Provide the [x, y] coordinate of the cell's center where the given text is located.  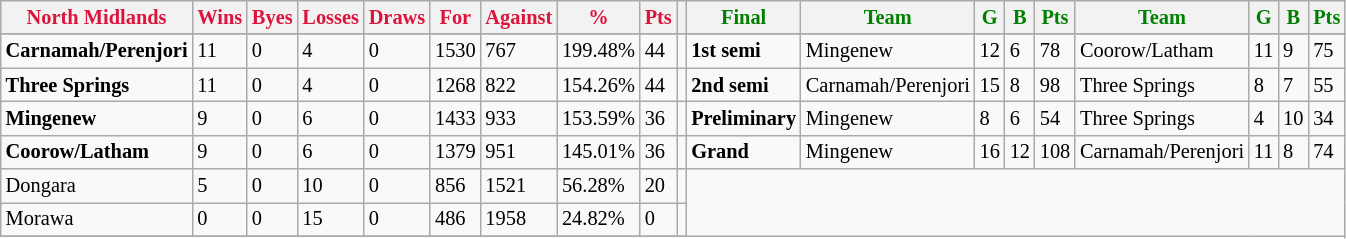
856 [455, 186]
74 [1326, 152]
Grand [744, 152]
56.28% [598, 186]
Final [744, 17]
55 [1326, 85]
1268 [455, 85]
98 [1055, 85]
1st semi [744, 51]
% [598, 17]
20 [658, 186]
75 [1326, 51]
7 [1293, 85]
54 [1055, 118]
1521 [520, 186]
24.82% [598, 219]
154.26% [598, 85]
North Midlands [97, 17]
2nd semi [744, 85]
1379 [455, 152]
1433 [455, 118]
5 [220, 186]
486 [455, 219]
16 [990, 152]
Morawa [97, 219]
Against [520, 17]
Wins [220, 17]
Draws [397, 17]
108 [1055, 152]
34 [1326, 118]
1958 [520, 219]
1530 [455, 51]
For [455, 17]
951 [520, 152]
Byes [272, 17]
Losses [330, 17]
78 [1055, 51]
767 [520, 51]
Preliminary [744, 118]
933 [520, 118]
199.48% [598, 51]
153.59% [598, 118]
145.01% [598, 152]
Dongara [97, 186]
822 [520, 85]
